Determine the (x, y) coordinate at the center of the cell enclosing the given text.  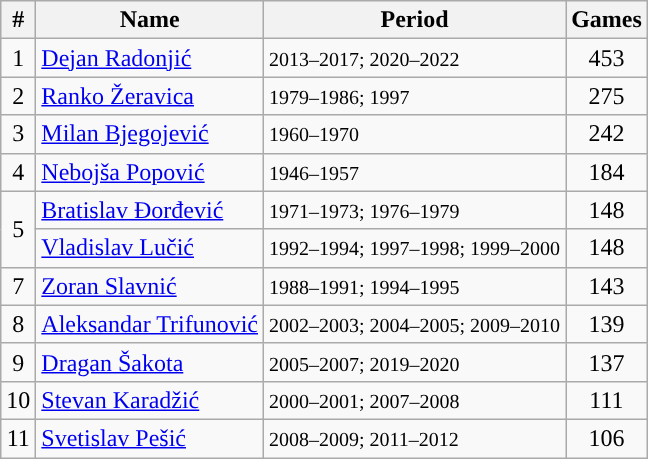
7 (18, 286)
137 (607, 362)
Aleksandar Trifunović (150, 324)
242 (607, 134)
1992–1994; 1997–1998; 1999–2000 (415, 248)
11 (18, 438)
Name (150, 20)
2005–2007; 2019–2020 (415, 362)
Bratislav Đorđević (150, 210)
111 (607, 400)
# (18, 20)
Dejan Radonjić (150, 58)
Stevan Karadžić (150, 400)
1971–1973; 1976–1979 (415, 210)
1979–1986; 1997 (415, 96)
184 (607, 172)
106 (607, 438)
2002–2003; 2004–2005; 2009–2010 (415, 324)
143 (607, 286)
Dragan Šakota (150, 362)
Ranko Žeravica (150, 96)
9 (18, 362)
Svetislav Pešić (150, 438)
1946–1957 (415, 172)
Zoran Slavnić (150, 286)
1 (18, 58)
1988–1991; 1994–1995 (415, 286)
8 (18, 324)
5 (18, 229)
Period (415, 20)
4 (18, 172)
2008–2009; 2011–2012 (415, 438)
Milan Bjegojević (150, 134)
Games (607, 20)
Vladislav Lučić (150, 248)
2 (18, 96)
275 (607, 96)
139 (607, 324)
453 (607, 58)
Nebojša Popović (150, 172)
2000–2001; 2007–2008 (415, 400)
1960–1970 (415, 134)
3 (18, 134)
2013–2017; 2020–2022 (415, 58)
10 (18, 400)
